From the cell containing the given text, extract its center point as (X, Y) coordinate. 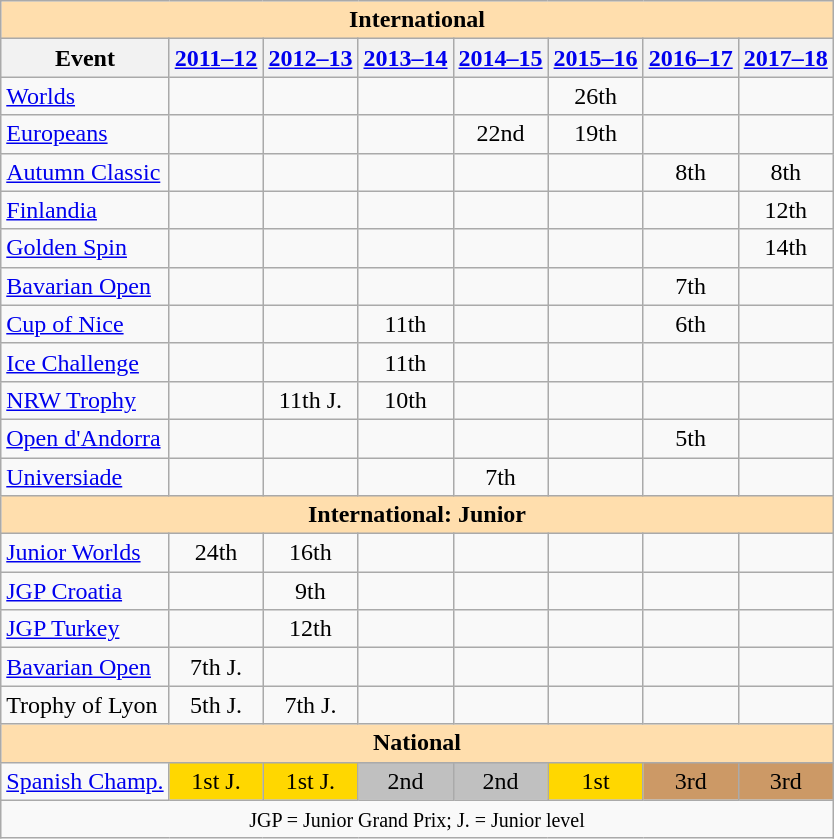
JGP Croatia (85, 591)
19th (596, 134)
Open d'Andorra (85, 438)
10th (406, 400)
16th (310, 553)
Trophy of Lyon (85, 705)
Cup of Nice (85, 324)
Spanish Champ. (85, 781)
Event (85, 58)
Junior Worlds (85, 553)
Universiade (85, 477)
2016–17 (690, 58)
2015–16 (596, 58)
9th (310, 591)
2011–12 (216, 58)
Europeans (85, 134)
22nd (500, 134)
2013–14 (406, 58)
Ice Challenge (85, 362)
11th J. (310, 400)
6th (690, 324)
2014–15 (500, 58)
14th (786, 248)
2012–13 (310, 58)
Golden Spin (85, 248)
International: Junior (418, 515)
NRW Trophy (85, 400)
International (418, 20)
26th (596, 96)
2017–18 (786, 58)
National (418, 743)
5th (690, 438)
Autumn Classic (85, 172)
24th (216, 553)
5th J. (216, 705)
JGP = Junior Grand Prix; J. = Junior level (418, 819)
JGP Turkey (85, 629)
1st (596, 781)
Worlds (85, 96)
Finlandia (85, 210)
